Find where the given text appears and provide that cell's center as [x, y] coordinate. 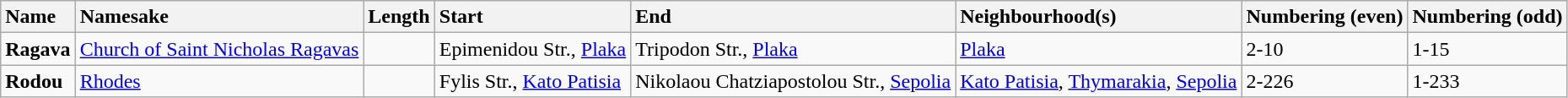
2-10 [1324, 49]
Numbering (odd) [1488, 17]
Start [532, 17]
1-15 [1488, 49]
Kato Patisia, Thymarakia, Sepolia [1098, 81]
2-226 [1324, 81]
End [793, 17]
Rodou [38, 81]
Tripodon Str., Plaka [793, 49]
Fylis Str., Kato Patisia [532, 81]
Name [38, 17]
Numbering (even) [1324, 17]
Epimenidou Str., Plaka [532, 49]
Ragava [38, 49]
Church of Saint Nicholas Ragavas [219, 49]
Nikolaou Chatziapostolou Str., Sepolia [793, 81]
Rhodes [219, 81]
Plaka [1098, 49]
Length [399, 17]
Namesake [219, 17]
Neighbourhood(s) [1098, 17]
1-233 [1488, 81]
